Determine the (x, y) coordinate at the center of the cell enclosing the given text.  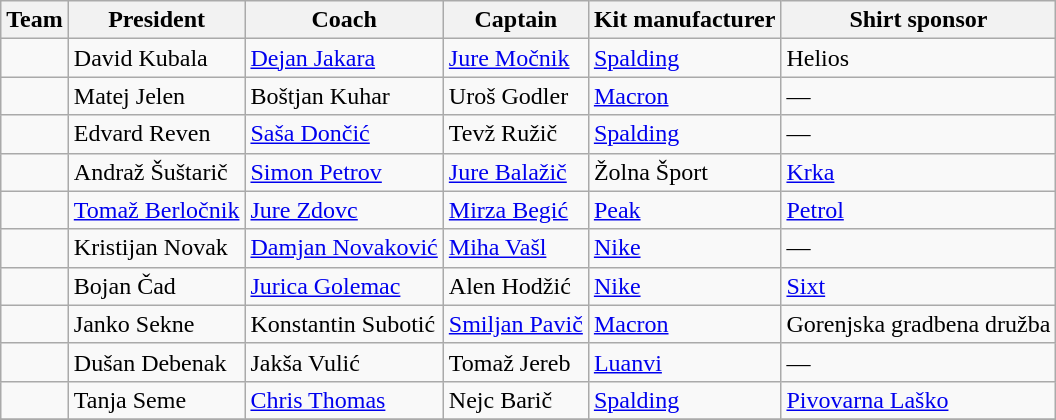
President (156, 20)
Pivovarna Laško (918, 400)
Kit manufacturer (684, 20)
Jure Močnik (516, 58)
Bojan Čad (156, 286)
Saša Dončić (344, 134)
Konstantin Subotić (344, 324)
Tomaž Berločnik (156, 210)
Smiljan Pavič (516, 324)
Dejan Jakara (344, 58)
Alen Hodžić (516, 286)
Petrol (918, 210)
Andraž Šuštarič (156, 172)
Miha Vašl (516, 248)
Jurica Golemac (344, 286)
Jure Zdovc (344, 210)
Janko Sekne (156, 324)
Simon Petrov (344, 172)
Žolna Šport (684, 172)
Nejc Barič (516, 400)
Helios (918, 58)
Luanvi (684, 362)
Damjan Novaković (344, 248)
Jure Balažič (516, 172)
Krka (918, 172)
Edvard Reven (156, 134)
Coach (344, 20)
Jakša Vulić (344, 362)
Uroš Godler (516, 96)
Sixt (918, 286)
Team (35, 20)
Matej Jelen (156, 96)
Gorenjska gradbena družba (918, 324)
Tomaž Jereb (516, 362)
Dušan Debenak (156, 362)
David Kubala (156, 58)
Peak (684, 210)
Shirt sponsor (918, 20)
Captain (516, 20)
Mirza Begić (516, 210)
Chris Thomas (344, 400)
Tanja Seme (156, 400)
Boštjan Kuhar (344, 96)
Kristijan Novak (156, 248)
Tevž Ružič (516, 134)
